Search for the cell housing the specified text and yield its [X, Y] center coordinate. 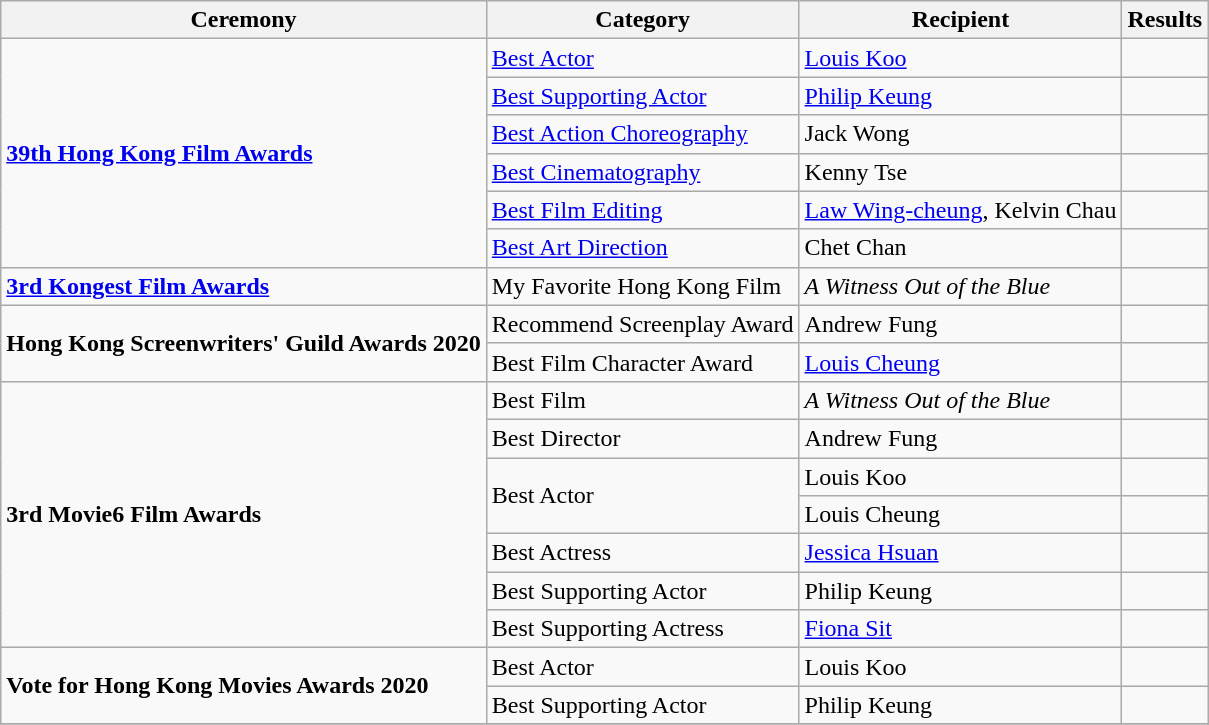
Best Cinematography [642, 172]
Category [642, 20]
Results [1165, 20]
Best Director [642, 438]
Fiona Sit [960, 629]
Vote for Hong Kong Movies Awards 2020 [244, 686]
Best Film [642, 400]
Best Action Choreography [642, 134]
39th Hong Kong Film Awards [244, 153]
Hong Kong Screenwriters' Guild Awards 2020 [244, 343]
Best Film Character Award [642, 362]
Law Wing-cheung, Kelvin Chau [960, 210]
Kenny Tse [960, 172]
Recommend Screenplay Award [642, 324]
Recipient [960, 20]
3rd Movie6 Film Awards [244, 514]
3rd Kongest Film Awards [244, 286]
Ceremony [244, 20]
Best Actress [642, 553]
Jessica Hsuan [960, 553]
Best Film Editing [642, 210]
Chet Chan [960, 248]
Best Supporting Actress [642, 629]
Jack Wong [960, 134]
Best Art Direction [642, 248]
My Favorite Hong Kong Film [642, 286]
